Return (x, y) of the center of cell containing provided text 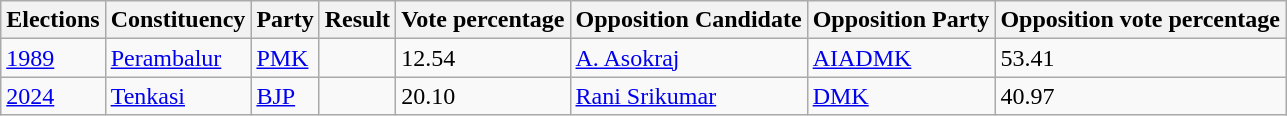
Perambalur (178, 58)
A. Asokraj (688, 58)
53.41 (1140, 58)
1989 (53, 58)
AIADMK (901, 58)
Vote percentage (483, 20)
12.54 (483, 58)
40.97 (1140, 96)
Opposition Candidate (688, 20)
Opposition Party (901, 20)
PMK (285, 58)
2024 (53, 96)
Result (357, 20)
Constituency (178, 20)
DMK (901, 96)
Elections (53, 20)
Opposition vote percentage (1140, 20)
Tenkasi (178, 96)
Party (285, 20)
20.10 (483, 96)
BJP (285, 96)
Rani Srikumar (688, 96)
